Identify which cell holds the provided text, then report its [X, Y] central coordinate. 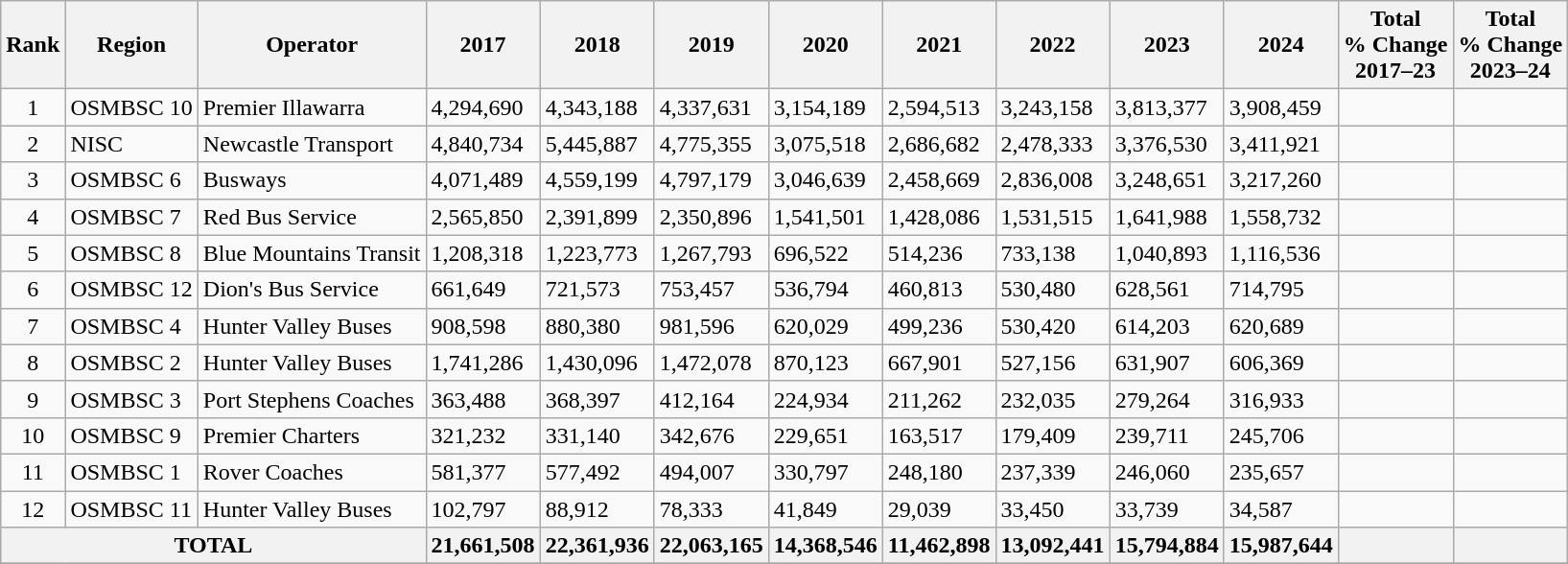
870,123 [825, 363]
78,333 [712, 509]
3,248,651 [1166, 180]
1,558,732 [1281, 217]
246,060 [1166, 472]
460,813 [939, 290]
8 [33, 363]
OSMBSC 12 [131, 290]
Premier Illawarra [312, 107]
NISC [131, 144]
4,337,631 [712, 107]
880,380 [597, 326]
908,598 [483, 326]
14,368,546 [825, 546]
1,641,988 [1166, 217]
163,517 [939, 435]
331,140 [597, 435]
1,208,318 [483, 253]
Blue Mountains Transit [312, 253]
1,531,515 [1053, 217]
2 [33, 144]
OSMBSC 10 [131, 107]
29,039 [939, 509]
1,430,096 [597, 363]
2023 [1166, 45]
1 [33, 107]
245,706 [1281, 435]
11,462,898 [939, 546]
2,836,008 [1053, 180]
577,492 [597, 472]
Operator [312, 45]
3,813,377 [1166, 107]
363,488 [483, 399]
22,361,936 [597, 546]
3,154,189 [825, 107]
34,587 [1281, 509]
237,339 [1053, 472]
321,232 [483, 435]
OSMBSC 1 [131, 472]
279,264 [1166, 399]
OSMBSC 9 [131, 435]
1,428,086 [939, 217]
239,711 [1166, 435]
527,156 [1053, 363]
733,138 [1053, 253]
15,794,884 [1166, 546]
6 [33, 290]
316,933 [1281, 399]
3,908,459 [1281, 107]
3,376,530 [1166, 144]
2024 [1281, 45]
614,203 [1166, 326]
Newcastle Transport [312, 144]
1,223,773 [597, 253]
667,901 [939, 363]
Port Stephens Coaches [312, 399]
4,840,734 [483, 144]
5 [33, 253]
530,480 [1053, 290]
2,350,896 [712, 217]
1,040,893 [1166, 253]
412,164 [712, 399]
494,007 [712, 472]
179,409 [1053, 435]
21,661,508 [483, 546]
4 [33, 217]
620,689 [1281, 326]
33,739 [1166, 509]
4,071,489 [483, 180]
Total % Change 2023–24 [1510, 45]
2,686,682 [939, 144]
2020 [825, 45]
2,565,850 [483, 217]
OSMBSC 11 [131, 509]
Region [131, 45]
22,063,165 [712, 546]
721,573 [597, 290]
229,651 [825, 435]
4,343,188 [597, 107]
4,294,690 [483, 107]
102,797 [483, 509]
4,775,355 [712, 144]
5,445,887 [597, 144]
10 [33, 435]
2017 [483, 45]
41,849 [825, 509]
232,035 [1053, 399]
OSMBSC 6 [131, 180]
Total % Change 2017–23 [1395, 45]
Rover Coaches [312, 472]
2,391,899 [597, 217]
2,594,513 [939, 107]
368,397 [597, 399]
696,522 [825, 253]
981,596 [712, 326]
330,797 [825, 472]
9 [33, 399]
1,472,078 [712, 363]
2,458,669 [939, 180]
15,987,644 [1281, 546]
OSMBSC 3 [131, 399]
2022 [1053, 45]
Rank [33, 45]
3,046,639 [825, 180]
3,075,518 [825, 144]
3 [33, 180]
Busways [312, 180]
Premier Charters [312, 435]
1,741,286 [483, 363]
514,236 [939, 253]
2019 [712, 45]
1,541,501 [825, 217]
OSMBSC 4 [131, 326]
OSMBSC 2 [131, 363]
3,243,158 [1053, 107]
499,236 [939, 326]
211,262 [939, 399]
342,676 [712, 435]
2,478,333 [1053, 144]
88,912 [597, 509]
628,561 [1166, 290]
1,267,793 [712, 253]
33,450 [1053, 509]
4,797,179 [712, 180]
4,559,199 [597, 180]
661,649 [483, 290]
Dion's Bus Service [312, 290]
3,411,921 [1281, 144]
TOTAL [213, 546]
581,377 [483, 472]
2018 [597, 45]
235,657 [1281, 472]
530,420 [1053, 326]
OSMBSC 7 [131, 217]
3,217,260 [1281, 180]
1,116,536 [1281, 253]
248,180 [939, 472]
753,457 [712, 290]
714,795 [1281, 290]
Red Bus Service [312, 217]
620,029 [825, 326]
13,092,441 [1053, 546]
2021 [939, 45]
631,907 [1166, 363]
12 [33, 509]
536,794 [825, 290]
224,934 [825, 399]
11 [33, 472]
OSMBSC 8 [131, 253]
7 [33, 326]
606,369 [1281, 363]
